Find where the given text appears and provide that cell's center as [X, Y] coordinate. 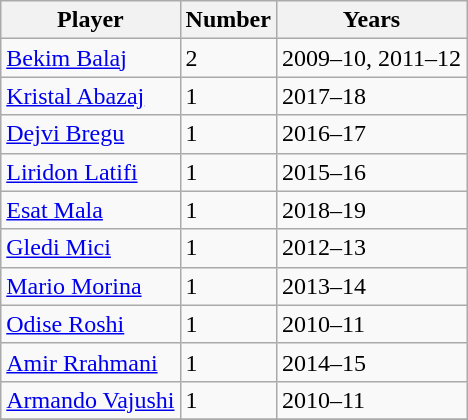
Bekim Balaj [90, 58]
Armando Vajushi [90, 400]
Player [90, 20]
2017–18 [371, 96]
2018–19 [371, 210]
Dejvi Bregu [90, 134]
Esat Mala [90, 210]
Gledi Mici [90, 248]
2013–14 [371, 286]
Mario Morina [90, 286]
2009–10, 2011–12 [371, 58]
Odise Roshi [90, 324]
Kristal Abazaj [90, 96]
2015–16 [371, 172]
2 [228, 58]
2016–17 [371, 134]
Amir Rrahmani [90, 362]
2012–13 [371, 248]
Liridon Latifi [90, 172]
Years [371, 20]
Number [228, 20]
2014–15 [371, 362]
